Output the [x, y] coordinate of the center of the cell containing the given text.  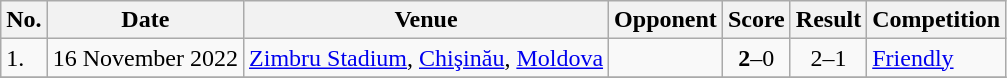
16 November 2022 [145, 58]
Opponent [666, 20]
Venue [426, 20]
No. [24, 20]
2–0 [756, 58]
Date [145, 20]
Result [828, 20]
Zimbru Stadium, Chişinău, Moldova [426, 58]
Score [756, 20]
1. [24, 58]
2–1 [828, 58]
Competition [936, 20]
Friendly [936, 58]
